For the text-containing cell, return its midpoint in (X, Y) coordinate format. 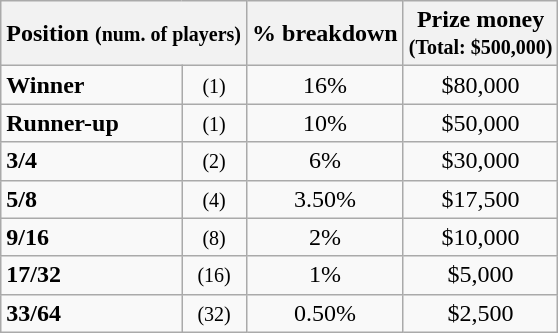
$50,000 (480, 123)
$30,000 (480, 161)
$80,000 (480, 85)
(8) (214, 237)
(16) (214, 275)
1% (326, 275)
2% (326, 237)
10% (326, 123)
(32) (214, 313)
16% (326, 85)
5/8 (92, 199)
Winner (92, 85)
(4) (214, 199)
9/16 (92, 237)
17/32 (92, 275)
$2,500 (480, 313)
3/4 (92, 161)
6% (326, 161)
% breakdown (326, 34)
33/64 (92, 313)
(2) (214, 161)
Runner-up (92, 123)
0.50% (326, 313)
3.50% (326, 199)
Prize money(Total: $500,000) (480, 34)
$10,000 (480, 237)
$5,000 (480, 275)
$17,500 (480, 199)
Position (num. of players) (124, 34)
